Output the [x, y] coordinate of the center of the cell containing the given text.  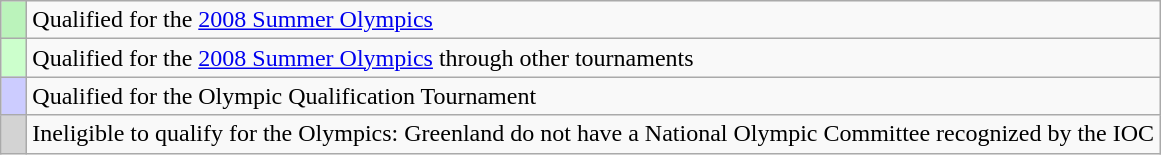
Qualified for the Olympic Qualification Tournament [594, 96]
Ineligible to qualify for the Olympics: Greenland do not have a National Olympic Committee recognized by the IOC [594, 134]
Qualified for the 2008 Summer Olympics [594, 20]
Qualified for the 2008 Summer Olympics through other tournaments [594, 58]
